Provide the [X, Y] coordinate of the cell's center where the given text is located.  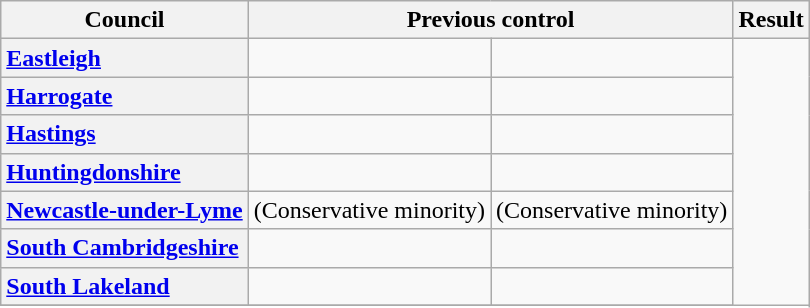
South Lakeland [124, 286]
Previous control [490, 20]
Hastings [124, 134]
South Cambridgeshire [124, 248]
Harrogate [124, 96]
Result [771, 20]
Council [124, 20]
Newcastle-under-Lyme [124, 210]
Huntingdonshire [124, 172]
Eastleigh [124, 58]
